Return [X, Y] of the center of cell containing provided text 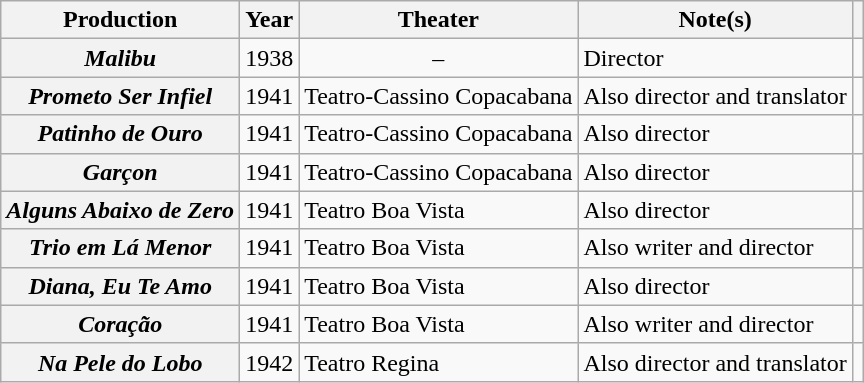
Prometo Ser Infiel [120, 96]
Malibu [120, 58]
1942 [270, 362]
– [438, 58]
Production [120, 20]
Diana, Eu Te Amo [120, 286]
Theater [438, 20]
Year [270, 20]
Director [715, 58]
Trio em Lá Menor [120, 248]
1938 [270, 58]
Coração [120, 324]
Note(s) [715, 20]
Na Pele do Lobo [120, 362]
Teatro Regina [438, 362]
Garçon [120, 172]
Patinho de Ouro [120, 134]
Alguns Abaixo de Zero [120, 210]
